Pinpoint the cell where the given text exists, returning its (x, y) midpoint coordinate. 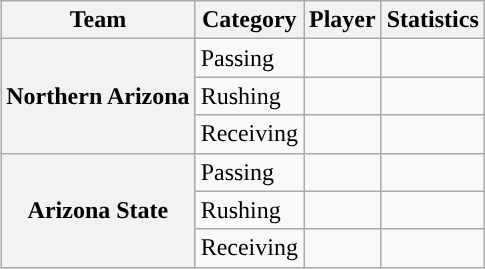
Statistics (432, 20)
Player (343, 20)
Arizona State (98, 210)
Northern Arizona (98, 96)
Team (98, 20)
Category (249, 20)
